Return the [x, y] coordinate for the center point of the cell that contains the specified text.  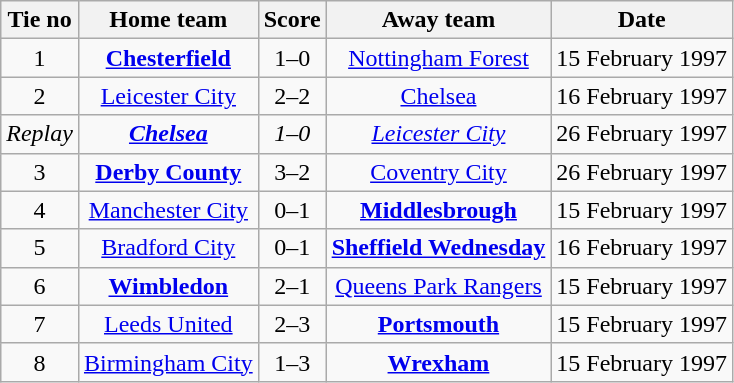
Manchester City [168, 210]
Queens Park Rangers [438, 286]
2 [40, 96]
Chesterfield [168, 58]
Derby County [168, 172]
3 [40, 172]
Bradford City [168, 248]
8 [40, 362]
Birmingham City [168, 362]
Leeds United [168, 324]
Coventry City [438, 172]
2–1 [292, 286]
4 [40, 210]
Away team [438, 20]
Portsmouth [438, 324]
1–3 [292, 362]
Wrexham [438, 362]
7 [40, 324]
6 [40, 286]
Wimbledon [168, 286]
2–2 [292, 96]
Score [292, 20]
Date [642, 20]
5 [40, 248]
1 [40, 58]
Tie no [40, 20]
Replay [40, 134]
Nottingham Forest [438, 58]
Sheffield Wednesday [438, 248]
3–2 [292, 172]
Home team [168, 20]
2–3 [292, 324]
Middlesbrough [438, 210]
